Extract the (X, Y) coordinate from the center of the cell holding the provided text.  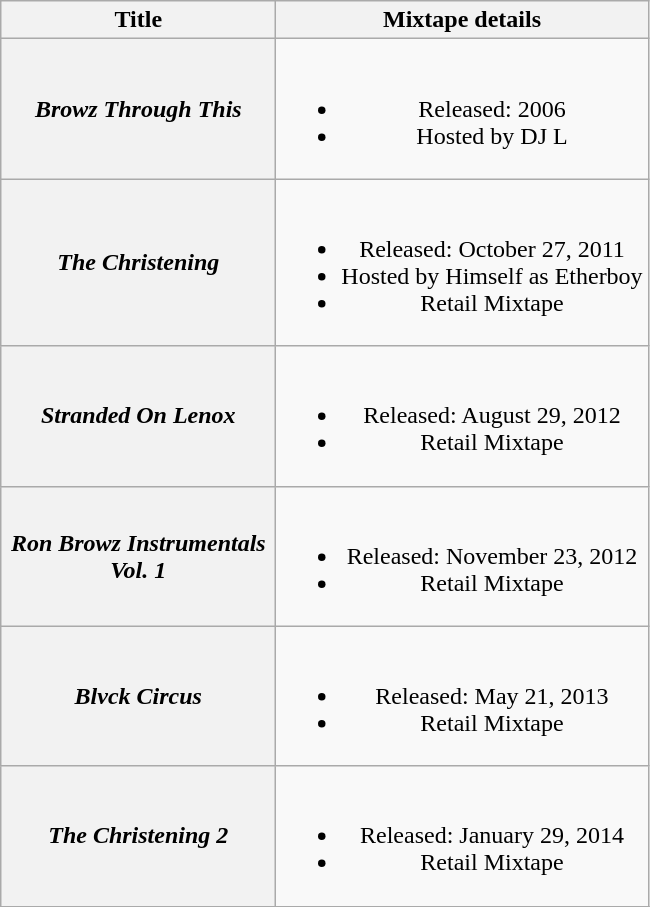
The Christening (138, 262)
Released: 2006Hosted by DJ L (462, 109)
Mixtape details (462, 20)
Title (138, 20)
Released: August 29, 2012Retail Mixtape (462, 416)
Blvck Circus (138, 696)
Ron Browz Instrumentals Vol. 1 (138, 556)
The Christening 2 (138, 836)
Released: January 29, 2014Retail Mixtape (462, 836)
Browz Through This (138, 109)
Released: November 23, 2012Retail Mixtape (462, 556)
Released: May 21, 2013Retail Mixtape (462, 696)
Released: October 27, 2011Hosted by Himself as EtherboyRetail Mixtape (462, 262)
Stranded On Lenox (138, 416)
